Pinpoint the cell where the given text exists, returning its [X, Y] midpoint coordinate. 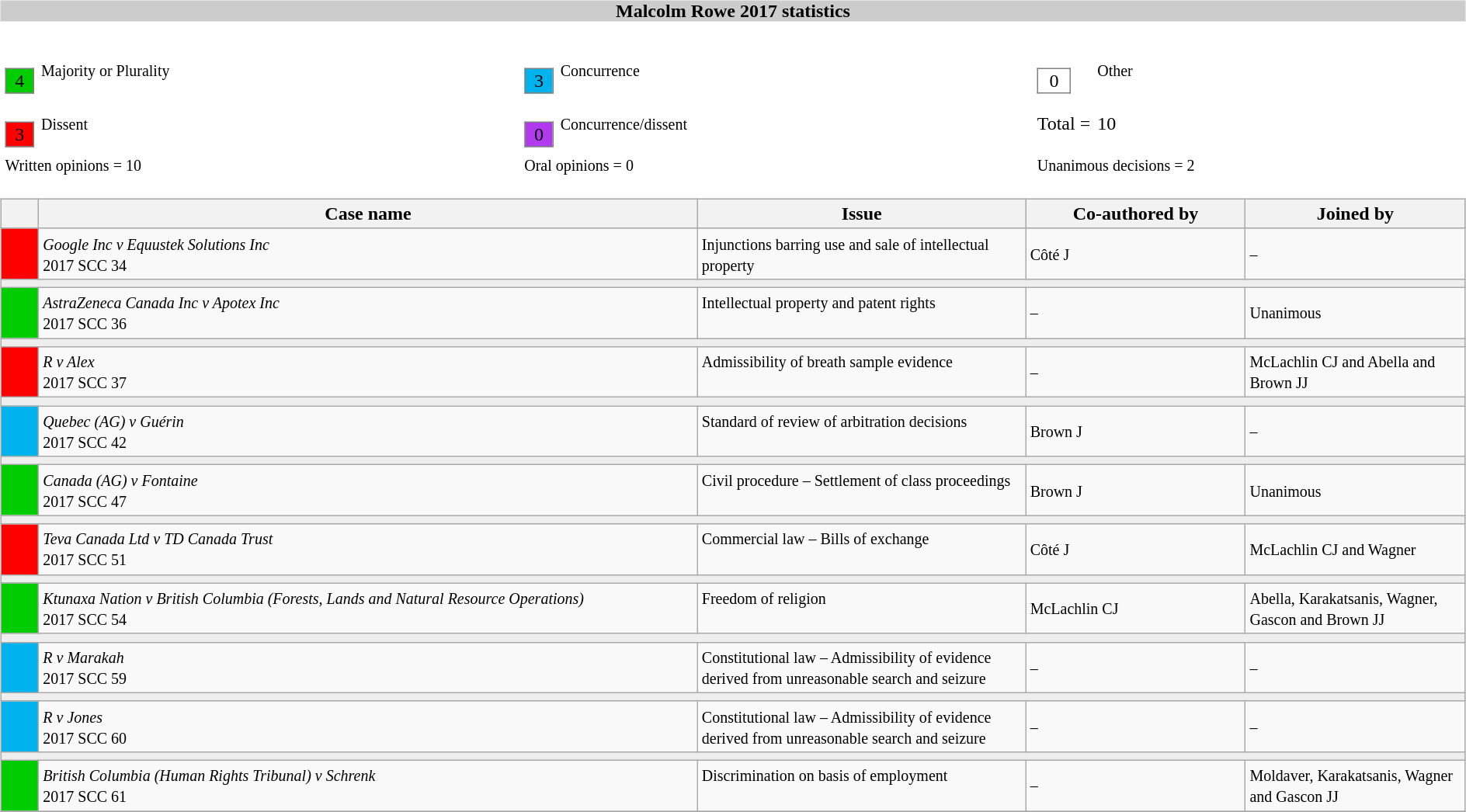
Ktunaxa Nation v British Columbia (Forests, Lands and Natural Resource Operations) 2017 SCC 54 [368, 609]
AstraZeneca Canada Inc v Apotex Inc 2017 SCC 36 [368, 312]
Issue [862, 213]
Joined by [1356, 213]
Intellectual property and patent rights [862, 312]
Injunctions barring use and sale of intellectual property [862, 253]
Admissibility of breath sample evidence [862, 373]
Majority or Plurality [280, 71]
McLachlin CJ and Wagner [1356, 550]
Concurrence/dissent [795, 123]
Teva Canada Ltd v TD Canada Trust 2017 SCC 51 [368, 550]
R v Jones 2017 SCC 60 [368, 727]
Moldaver, Karakatsanis, Wagner and Gascon JJ [1356, 786]
McLachlin CJ [1135, 609]
Quebec (AG) v Guérin 2017 SCC 42 [368, 432]
Co-authored by [1135, 213]
Canada (AG) v Fontaine 2017 SCC 47 [368, 491]
10 [1279, 123]
R v Marakah 2017 SCC 59 [368, 668]
Dissent [280, 123]
Google Inc v Equustek Solutions Inc 2017 SCC 34 [368, 253]
R v Alex 2017 SCC 37 [368, 373]
Civil procedure – Settlement of class proceedings [862, 491]
Malcolm Rowe 2017 statistics [733, 11]
Other [1279, 71]
Concurrence [795, 71]
Unanimous decisions = 2 [1249, 165]
Abella, Karakatsanis, Wagner, Gascon and Brown JJ [1356, 609]
Standard of review of arbitration decisions [862, 432]
McLachlin CJ and Abella and Brown JJ [1356, 373]
Discrimination on basis of employment [862, 786]
Oral opinions = 0 [776, 165]
Written opinions = 10 [262, 165]
British Columbia (Human Rights Tribunal) v Schrenk 2017 SCC 61 [368, 786]
Case name [368, 213]
Freedom of religion [862, 609]
Total = [1064, 123]
Commercial law – Bills of exchange [862, 550]
